Return the [x, y] coordinate for the center point of the cell that contains the specified text.  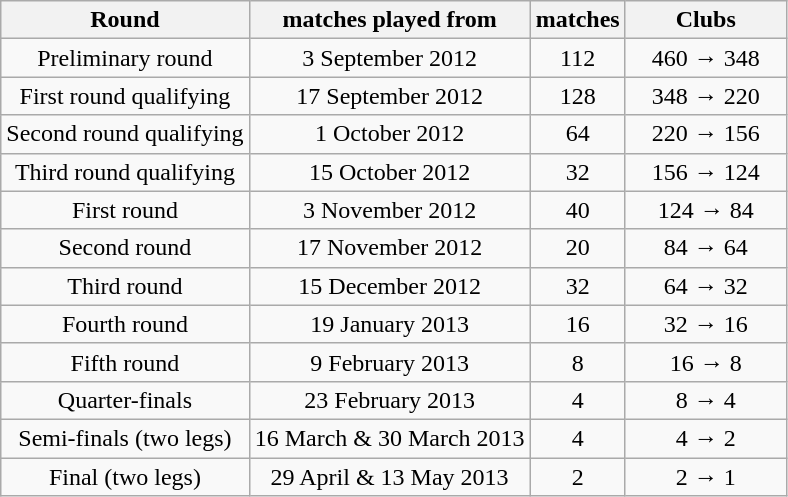
First round [125, 210]
9 February 2013 [390, 362]
Quarter-finals [125, 400]
3 September 2012 [390, 58]
16 March & 30 March 2013 [390, 438]
Second round qualifying [125, 134]
16 [578, 324]
40 [578, 210]
matches played from [390, 20]
Third round [125, 286]
Preliminary round [125, 58]
Third round qualifying [125, 172]
17 September 2012 [390, 96]
matches [578, 20]
15 October 2012 [390, 172]
16 → 8 [706, 362]
32 → 16 [706, 324]
23 February 2013 [390, 400]
156 → 124 [706, 172]
3 November 2012 [390, 210]
348 → 220 [706, 96]
8 → 4 [706, 400]
112 [578, 58]
124 → 84 [706, 210]
460 → 348 [706, 58]
20 [578, 248]
64 → 32 [706, 286]
2 [578, 477]
19 January 2013 [390, 324]
Clubs [706, 20]
Semi-finals (two legs) [125, 438]
220 → 156 [706, 134]
17 November 2012 [390, 248]
Final (two legs) [125, 477]
Fourth round [125, 324]
Fifth round [125, 362]
4 → 2 [706, 438]
2 → 1 [706, 477]
84 → 64 [706, 248]
Round [125, 20]
15 December 2012 [390, 286]
8 [578, 362]
64 [578, 134]
128 [578, 96]
Second round [125, 248]
1 October 2012 [390, 134]
First round qualifying [125, 96]
29 April & 13 May 2013 [390, 477]
